Locate the cell with the specified text and output its (x, y) center coordinate. 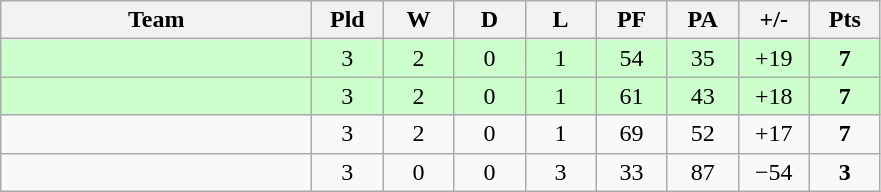
43 (702, 96)
L (560, 20)
PF (632, 20)
33 (632, 172)
54 (632, 58)
+19 (774, 58)
−54 (774, 172)
69 (632, 134)
87 (702, 172)
35 (702, 58)
+18 (774, 96)
PA (702, 20)
D (490, 20)
+17 (774, 134)
W (418, 20)
Pts (844, 20)
61 (632, 96)
Pld (348, 20)
Team (156, 20)
52 (702, 134)
+/- (774, 20)
